Return the (X, Y) coordinate for the center point of the cell that contains the specified text.  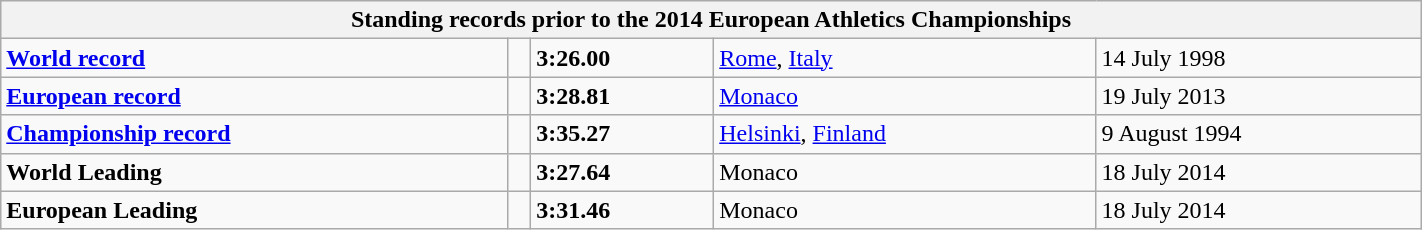
European Leading (254, 210)
Rome, Italy (905, 58)
Championship record (254, 134)
3:28.81 (622, 96)
European record (254, 96)
World record (254, 58)
World Leading (254, 172)
14 July 1998 (1258, 58)
3:27.64 (622, 172)
9 August 1994 (1258, 134)
19 July 2013 (1258, 96)
Helsinki, Finland (905, 134)
3:26.00 (622, 58)
3:31.46 (622, 210)
3:35.27 (622, 134)
Standing records prior to the 2014 European Athletics Championships (711, 20)
